Output the (x, y) coordinate of the center of the cell containing the given text.  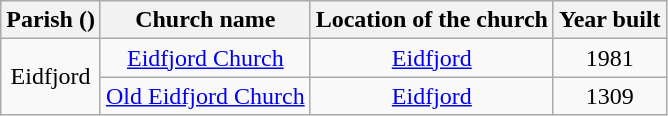
Location of the church (432, 20)
Year built (610, 20)
Parish () (51, 20)
Eidfjord Church (205, 58)
Church name (205, 20)
1981 (610, 58)
Old Eidfjord Church (205, 96)
1309 (610, 96)
